Pinpoint the cell where the given text exists, returning its (X, Y) midpoint coordinate. 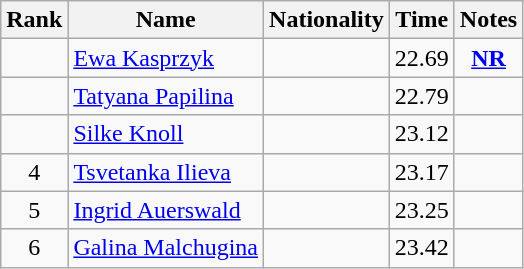
Rank (34, 20)
23.25 (422, 210)
22.69 (422, 58)
Ingrid Auerswald (166, 210)
Time (422, 20)
23.42 (422, 248)
Tatyana Papilina (166, 96)
Silke Knoll (166, 134)
6 (34, 248)
23.17 (422, 172)
4 (34, 172)
Tsvetanka Ilieva (166, 172)
Nationality (327, 20)
23.12 (422, 134)
22.79 (422, 96)
Name (166, 20)
NR (488, 58)
Galina Malchugina (166, 248)
Notes (488, 20)
Ewa Kasprzyk (166, 58)
5 (34, 210)
